Output the [X, Y] coordinate of the center of the cell containing the given text.  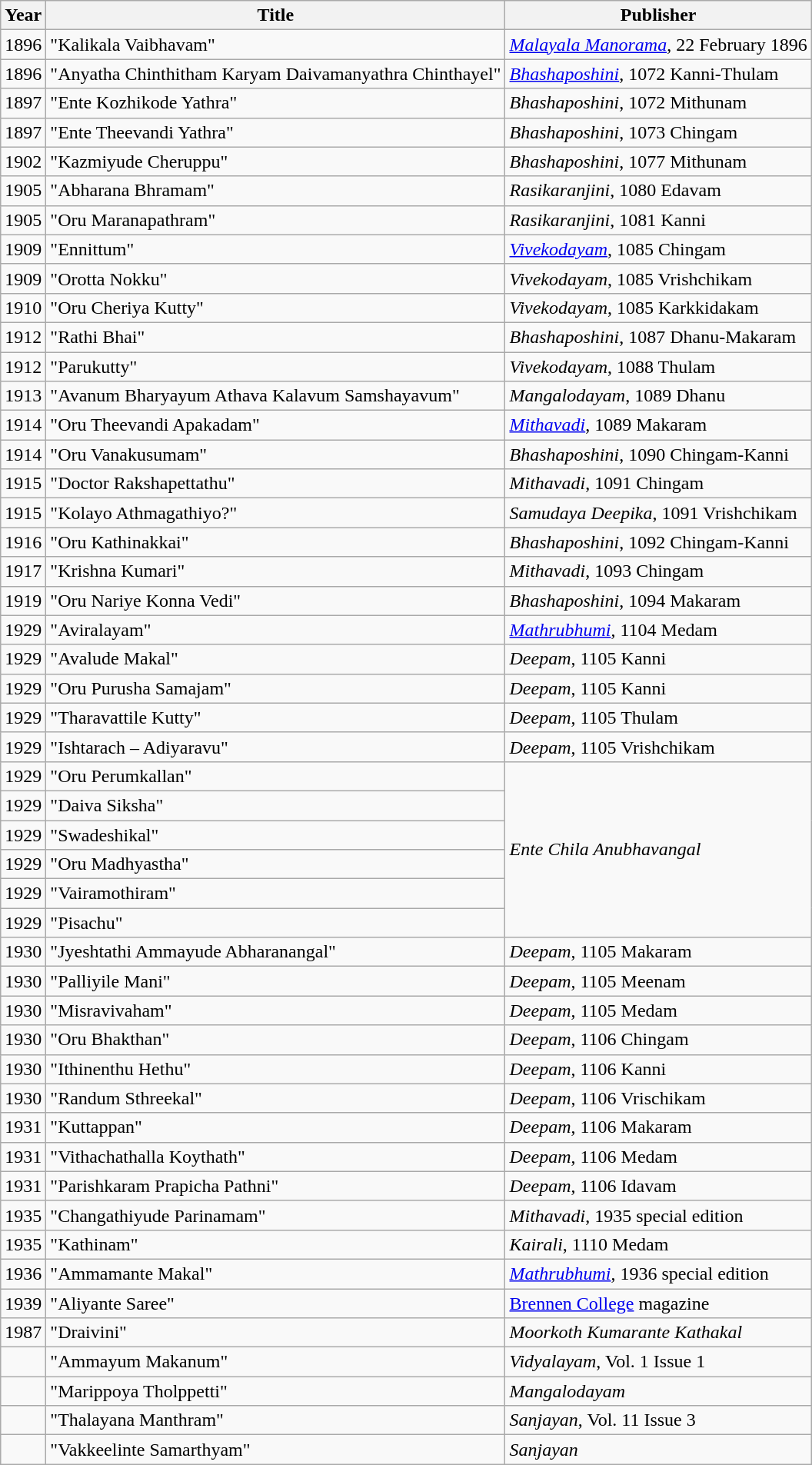
"Avalude Makal" [275, 659]
Mangalodayam [658, 1391]
1910 [23, 308]
Vivekodayam, 1085 Vrishchikam [658, 278]
Deepam, 1105 Medam [658, 1011]
"Parishkaram Prapicha Pathni" [275, 1186]
"Vakkeelinte Samarthyam" [275, 1450]
"Jyeshtathi Ammayude Abharanangal" [275, 952]
Vivekodayam, 1085 Karkkidakam [658, 308]
"Rathi Bhai" [275, 337]
Sanjayan [658, 1450]
1936 [23, 1274]
Vidyalayam, Vol. 1 Issue 1 [658, 1362]
Sanjayan, Vol. 11 Issue 3 [658, 1420]
"Misravivaham" [275, 1011]
Year [23, 15]
"Draivini" [275, 1333]
"Oru Kathinakkai" [275, 542]
"Marippoya Tholppetti" [275, 1391]
"Ithinenthu Hethu" [275, 1069]
"Palliyile Mani" [275, 981]
Bhashaposhini, 1087 Dhanu-Makaram [658, 337]
"Daiva Siksha" [275, 805]
Ente Chila Anubhavangal [658, 849]
Mathrubhumi, 1936 special edition [658, 1274]
Mithavadi, 1935 special edition [658, 1215]
Deepam, 1106 Kanni [658, 1069]
"Ammayum Makanum" [275, 1362]
"Kalikala Vaibhavam" [275, 45]
Mithavadi, 1093 Chingam [658, 571]
Bhashaposhini, 1073 Chingam [658, 132]
"Changathiyude Parinamam" [275, 1215]
"Oru Vanakusumam" [275, 454]
Brennen College magazine [658, 1304]
"Aviralayam" [275, 630]
"Swadeshikal" [275, 834]
"Tharavattile Kutty" [275, 718]
1902 [23, 161]
"Thalayana Manthram" [275, 1420]
Mithavadi, 1091 Chingam [658, 484]
1917 [23, 571]
Bhashaposhini, 1072 Kanni-Thulam [658, 74]
"Parukutty" [275, 367]
"Oru Bhakthan" [275, 1040]
"Anyatha Chinthitham Karyam Daivamanyathra Chinthayel" [275, 74]
"Avanum Bharyayum Athava Kalavum Samshayavum" [275, 396]
Mangalodayam, 1089 Dhanu [658, 396]
"Ente Kozhikode Yathra" [275, 103]
Bhashaposhini, 1077 Mithunam [658, 161]
Bhashaposhini, 1092 Chingam-Kanni [658, 542]
Rasikaranjini, 1081 Kanni [658, 220]
"Ishtarach – Adiyaravu" [275, 747]
"Vairamothiram" [275, 894]
Deepam, 1105 Thulam [658, 718]
Deepam, 1105 Makaram [658, 952]
"Krishna Kumari" [275, 571]
Deepam, 1105 Meenam [658, 981]
1916 [23, 542]
Title [275, 15]
"Oru Madhyastha" [275, 864]
Publisher [658, 15]
1939 [23, 1304]
Rasikaranjini, 1080 Edavam [658, 191]
Deepam, 1106 Vrischikam [658, 1098]
1919 [23, 601]
"Oru Theevandi Apakadam" [275, 425]
"Randum Sthreekal" [275, 1098]
"Ente Theevandi Yathra" [275, 132]
Mithavadi, 1089 Makaram [658, 425]
Vivekodayam, 1088 Thulam [658, 367]
"Ammamante Makal" [275, 1274]
"Oru Cheriya Kutty" [275, 308]
Bhashaposhini, 1094 Makaram [658, 601]
Deepam, 1106 Medam [658, 1157]
"Kuttappan" [275, 1127]
Mathrubhumi, 1104 Medam [658, 630]
"Ennittum" [275, 249]
"Oru Nariye Konna Vedi" [275, 601]
"Vithachathalla Koythath" [275, 1157]
"Kolayo Athmagathiyo?" [275, 513]
Moorkoth Kumarante Kathakal [658, 1333]
"Pisachu" [275, 923]
1913 [23, 396]
Deepam, 1106 Makaram [658, 1127]
"Oru Perumkallan" [275, 776]
"Doctor Rakshapettathu" [275, 484]
Kairali, 1110 Medam [658, 1244]
"Oru Maranapathram" [275, 220]
Samudaya Deepika, 1091 Vrishchikam [658, 513]
"Abharana Bhramam" [275, 191]
Vivekodayam, 1085 Chingam [658, 249]
Deepam, 1106 Chingam [658, 1040]
Deepam, 1106 Idavam [658, 1186]
Malayala Manorama, 22 February 1896 [658, 45]
"Kathinam" [275, 1244]
"Kazmiyude Cheruppu" [275, 161]
Bhashaposhini, 1072 Mithunam [658, 103]
"Oru Purusha Samajam" [275, 688]
"Aliyante Saree" [275, 1304]
Deepam, 1105 Vrishchikam [658, 747]
1987 [23, 1333]
"Orotta Nokku" [275, 278]
Bhashaposhini, 1090 Chingam-Kanni [658, 454]
